Return [x, y] of the center of cell containing provided text 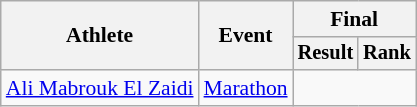
Rank [387, 54]
Ali Mabrouk El Zaidi [100, 88]
Athlete [100, 36]
Marathon [246, 88]
Event [246, 36]
Final [354, 19]
Result [326, 54]
